Return [X, Y] of the center of cell containing provided text 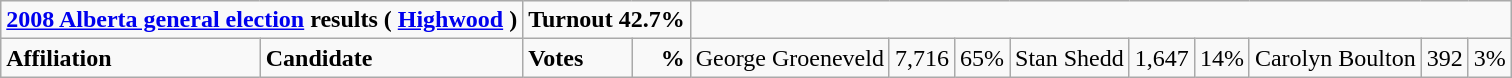
14% [1222, 58]
3% [1490, 58]
Stan Shedd [1070, 58]
Carolyn Boulton [1335, 58]
Affiliation [130, 58]
% [661, 58]
2008 Alberta general election results ( Highwood ) [262, 20]
George Groeneveld [790, 58]
Turnout 42.7% [607, 20]
1,647 [1162, 58]
7,716 [922, 58]
392 [1444, 58]
Votes [578, 58]
65% [982, 58]
Candidate [391, 58]
